Capture the cell that displays the provided text and extract its [X, Y] central coordinate. 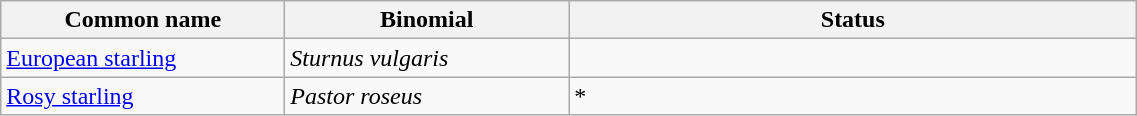
European starling [143, 58]
Rosy starling [143, 96]
Sturnus vulgaris [427, 58]
* [853, 96]
Status [853, 20]
Pastor roseus [427, 96]
Binomial [427, 20]
Common name [143, 20]
